From the cell containing the given text, extract its center point as [x, y] coordinate. 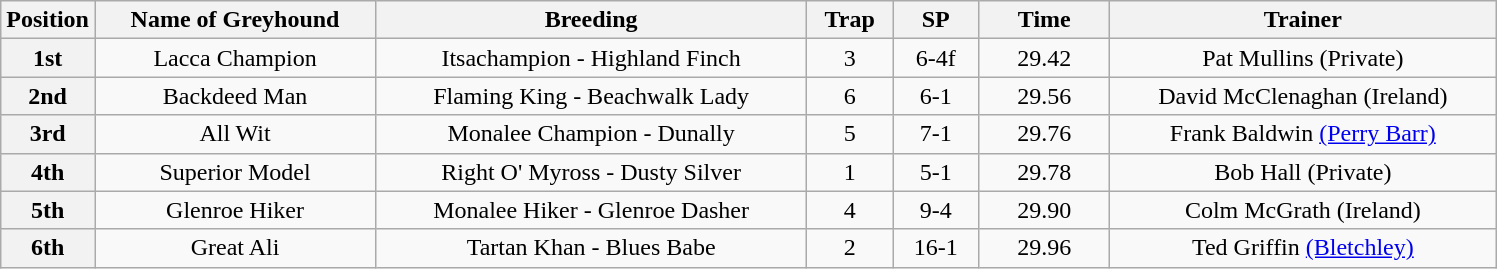
Backdeed Man [234, 96]
1st [48, 58]
Flaming King - Beachwalk Lady [592, 96]
3 [850, 58]
16-1 [936, 248]
6-4f [936, 58]
Monalee Champion - Dunally [592, 134]
9-4 [936, 210]
5th [48, 210]
29.90 [1044, 210]
6th [48, 248]
Tartan Khan - Blues Babe [592, 248]
6 [850, 96]
4 [850, 210]
Name of Greyhound [234, 20]
David McClenaghan (Ireland) [1303, 96]
29.76 [1044, 134]
Time [1044, 20]
6-1 [936, 96]
2 [850, 248]
2nd [48, 96]
Great Ali [234, 248]
Monalee Hiker - Glenroe Dasher [592, 210]
Lacca Champion [234, 58]
7-1 [936, 134]
29.78 [1044, 172]
Superior Model [234, 172]
Ted Griffin (Bletchley) [1303, 248]
5 [850, 134]
Frank Baldwin (Perry Barr) [1303, 134]
Itsachampion - Highland Finch [592, 58]
Bob Hall (Private) [1303, 172]
Trap [850, 20]
29.56 [1044, 96]
5-1 [936, 172]
1 [850, 172]
Trainer [1303, 20]
Position [48, 20]
29.96 [1044, 248]
4th [48, 172]
SP [936, 20]
3rd [48, 134]
Colm McGrath (Ireland) [1303, 210]
All Wit [234, 134]
Right O' Myross - Dusty Silver [592, 172]
Pat Mullins (Private) [1303, 58]
29.42 [1044, 58]
Glenroe Hiker [234, 210]
Breeding [592, 20]
